Scan for the cell matching the given text and deliver its (x, y) coordinate at center. 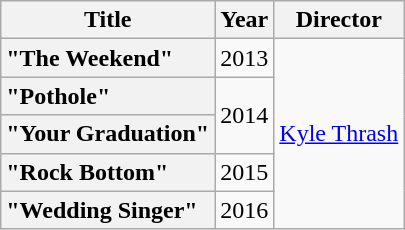
Director (339, 20)
"Pothole" (108, 96)
Year (244, 20)
Kyle Thrash (339, 134)
2013 (244, 58)
"Wedding Singer" (108, 210)
"Rock Bottom" (108, 172)
2014 (244, 115)
2016 (244, 210)
"Your Graduation" (108, 134)
2015 (244, 172)
Title (108, 20)
"The Weekend" (108, 58)
